Search for the cell housing the specified text and yield its [x, y] center coordinate. 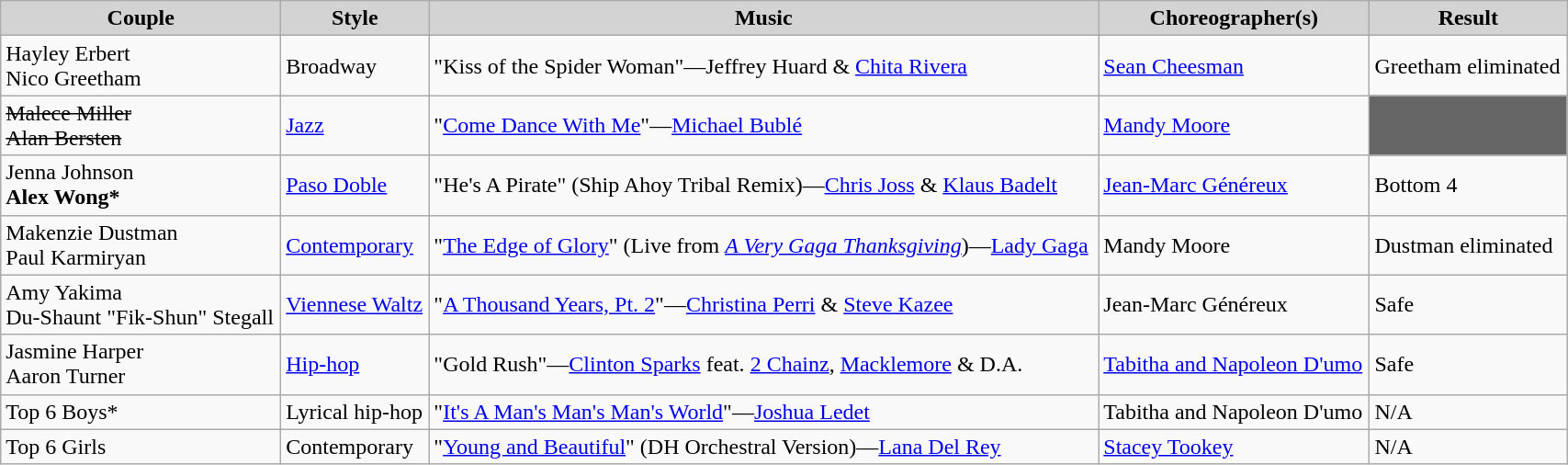
Jenna JohnsonAlex Wong* [141, 186]
Style [355, 18]
Couple [141, 18]
Top 6 Girls [141, 447]
Viennese Waltz [355, 305]
Top 6 Boys* [141, 412]
"Come Dance With Me"—Michael Bublé [764, 125]
Jazz [355, 125]
Hip-hop [355, 364]
Sean Cheesman [1235, 66]
Lyrical hip-hop [355, 412]
Result [1468, 18]
Bottom 4 [1468, 186]
Hayley ErbertNico Greetham [141, 66]
Stacey Tookey [1235, 447]
Choreographer(s) [1235, 18]
Dustman eliminated [1468, 244]
"Kiss of the Spider Woman"—Jeffrey Huard & Chita Rivera [764, 66]
Paso Doble [355, 186]
Greetham eliminated [1468, 66]
"The Edge of Glory" (Live from A Very Gaga Thanksgiving)—Lady Gaga [764, 244]
Amy YakimaDu-Shaunt "Fik-Shun" Stegall [141, 305]
"Young and Beautiful" (DH Orchestral Version)—Lana Del Rey [764, 447]
"Gold Rush"—Clinton Sparks feat. 2 Chainz, Macklemore & D.A. [764, 364]
"He's A Pirate" (Ship Ahoy Tribal Remix)—Chris Joss & Klaus Badelt [764, 186]
"A Thousand Years, Pt. 2"—Christina Perri & Steve Kazee [764, 305]
"It's A Man's Man's Man's World"—Joshua Ledet [764, 412]
Music [764, 18]
Jasmine HarperAaron Turner [141, 364]
Broadway [355, 66]
Malece MillerAlan Bersten [141, 125]
Makenzie DustmanPaul Karmiryan [141, 244]
